Provide the (X, Y) coordinate of the cell's center where the given text is located.  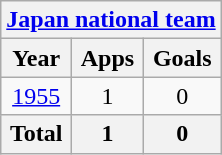
Goals (182, 58)
Total (36, 134)
Year (36, 58)
Apps (108, 58)
Japan national team (111, 20)
1955 (36, 96)
